Detect which cell encompasses the target text, then output its [x, y] center coordinate. 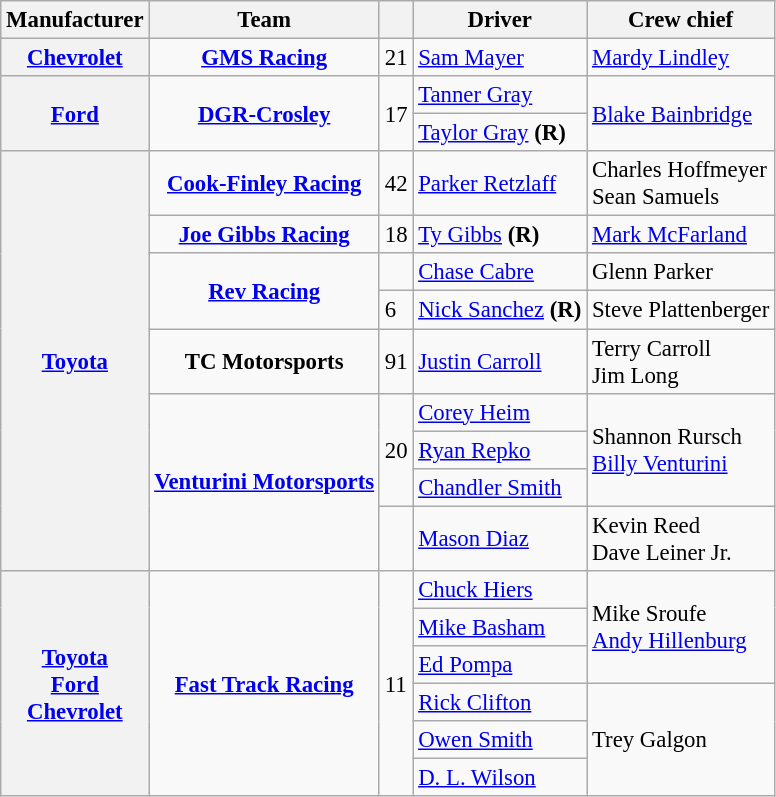
Ty Gibbs (R) [500, 235]
Steve Plattenberger [681, 310]
11 [396, 684]
Charles Hoffmeyer Sean Samuels [681, 184]
Team [264, 20]
Sam Mayer [500, 58]
Fast Track Racing [264, 684]
Taylor Gray (R) [500, 133]
Terry Carroll Jim Long [681, 362]
Toyota [75, 360]
Parker Retzlaff [500, 184]
Chuck Hiers [500, 590]
Manufacturer [75, 20]
Rev Racing [264, 292]
20 [396, 450]
Ford [75, 114]
Venturini Motorsports [264, 482]
Tanner Gray [500, 95]
Mardy Lindley [681, 58]
TC Motorsports [264, 362]
Cook-Finley Racing [264, 184]
Driver [500, 20]
Mike Basham [500, 627]
Justin Carroll [500, 362]
Shannon Rursch Billy Venturini [681, 450]
GMS Racing [264, 58]
Glenn Parker [681, 273]
Ryan Repko [500, 450]
17 [396, 114]
Toyota Ford Chevrolet [75, 684]
Chandler Smith [500, 487]
Chevrolet [75, 58]
18 [396, 235]
Corey Heim [500, 412]
21 [396, 58]
Blake Bainbridge [681, 114]
Mark McFarland [681, 235]
Mike Sroufe Andy Hillenburg [681, 628]
Nick Sanchez (R) [500, 310]
Chase Cabre [500, 273]
6 [396, 310]
Ed Pompa [500, 665]
Trey Galgon [681, 740]
42 [396, 184]
Mason Diaz [500, 538]
91 [396, 362]
D. L. Wilson [500, 778]
Kevin Reed Dave Leiner Jr. [681, 538]
Joe Gibbs Racing [264, 235]
Owen Smith [500, 740]
Rick Clifton [500, 702]
Crew chief [681, 20]
DGR-Crosley [264, 114]
